Scan for the cell matching the given text and deliver its [X, Y] coordinate at center. 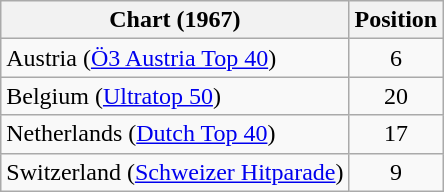
6 [396, 58]
20 [396, 96]
17 [396, 134]
Switzerland (Schweizer Hitparade) [175, 172]
Position [396, 20]
Netherlands (Dutch Top 40) [175, 134]
Belgium (Ultratop 50) [175, 96]
9 [396, 172]
Austria (Ö3 Austria Top 40) [175, 58]
Chart (1967) [175, 20]
